Extract the [x, y] coordinate from the center of the cell holding the provided text.  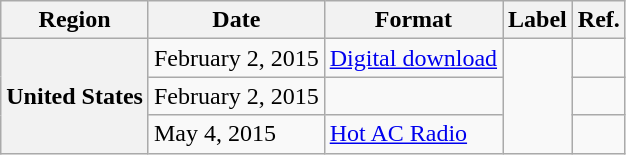
Ref. [598, 20]
May 4, 2015 [236, 134]
Date [236, 20]
Hot AC Radio [413, 134]
Format [413, 20]
Digital download [413, 58]
Label [538, 20]
Region [75, 20]
United States [75, 96]
